Locate the cell with the specified text and output its [X, Y] center coordinate. 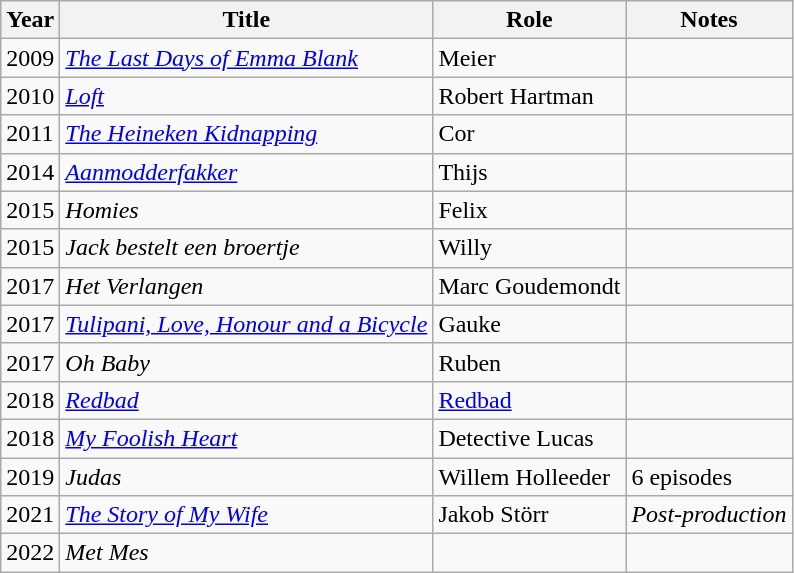
Role [530, 20]
Met Mes [246, 553]
Gauke [530, 324]
Detective Lucas [530, 438]
2014 [30, 172]
Marc Goudemondt [530, 286]
Loft [246, 96]
Het Verlangen [246, 286]
Jakob Störr [530, 515]
Meier [530, 58]
Tulipani, Love, Honour and a Bicycle [246, 324]
2019 [30, 477]
Post-production [709, 515]
The Last Days of Emma Blank [246, 58]
The Story of My Wife [246, 515]
Willem Holleeder [530, 477]
2011 [30, 134]
Title [246, 20]
Robert Hartman [530, 96]
Jack bestelt een broertje [246, 248]
2021 [30, 515]
Felix [530, 210]
My Foolish Heart [246, 438]
Thijs [530, 172]
Ruben [530, 362]
Cor [530, 134]
2009 [30, 58]
6 episodes [709, 477]
Oh Baby [246, 362]
Notes [709, 20]
Aanmodderfakker [246, 172]
2010 [30, 96]
Judas [246, 477]
Willy [530, 248]
2022 [30, 553]
Homies [246, 210]
The Heineken Kidnapping [246, 134]
Year [30, 20]
